Output the (x, y) coordinate of the center of the cell containing the given text.  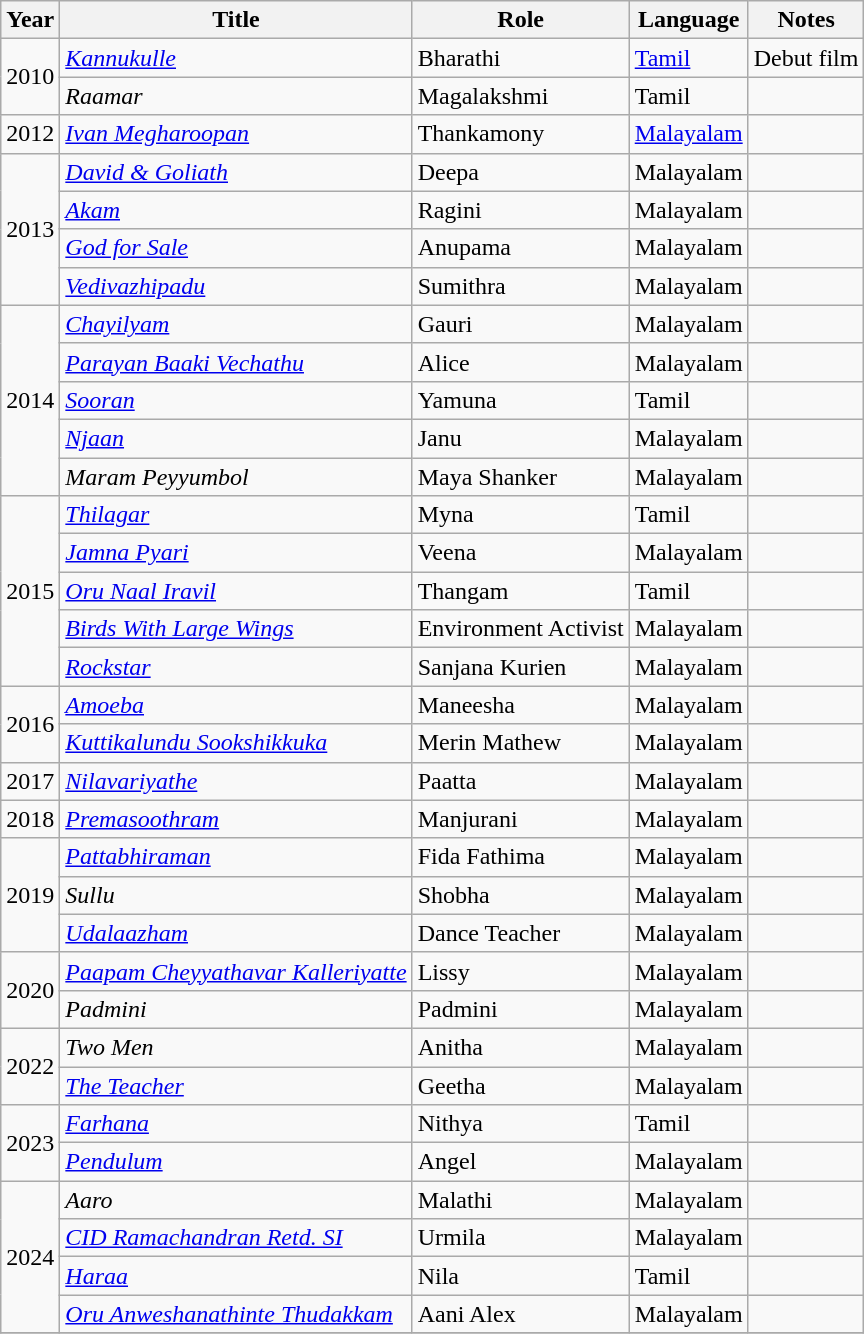
Ragini (520, 210)
Merin Mathew (520, 743)
Deepa (520, 172)
Oru Naal Iravil (236, 591)
Haraa (236, 1276)
Thangam (520, 591)
Magalakshmi (520, 96)
Anupama (520, 248)
Anitha (520, 1047)
Yamuna (520, 400)
Maya Shanker (520, 477)
2015 (30, 591)
Birds With Large Wings (236, 629)
Veena (520, 553)
Chayilyam (236, 324)
Parayan Baaki Vechathu (236, 362)
David & Goliath (236, 172)
Dance Teacher (520, 933)
Paatta (520, 781)
Njaan (236, 438)
2017 (30, 781)
Thankamony (520, 134)
2014 (30, 400)
Raamar (236, 96)
Aani Alex (520, 1314)
Geetha (520, 1085)
Lissy (520, 971)
Year (30, 20)
Alice (520, 362)
Gauri (520, 324)
Janu (520, 438)
Farhana (236, 1124)
Pendulum (236, 1162)
Paapam Cheyyathavar Kalleriyatte (236, 971)
Bharathi (520, 58)
CID Ramachandran Retd. SI (236, 1238)
Sumithra (520, 286)
Kuttikalundu Sookshikkuka (236, 743)
2023 (30, 1143)
Thilagar (236, 515)
Shobha (520, 895)
2016 (30, 724)
2013 (30, 229)
2022 (30, 1066)
2024 (30, 1257)
2019 (30, 895)
The Teacher (236, 1085)
Manjurani (520, 819)
Kannukulle (236, 58)
2010 (30, 77)
2020 (30, 990)
Sanjana Kurien (520, 667)
Role (520, 20)
2018 (30, 819)
Nila (520, 1276)
Ivan Megharoopan (236, 134)
Nilavariyathe (236, 781)
Premasoothram (236, 819)
Title (236, 20)
Fida Fathima (520, 857)
Language (688, 20)
Sooran (236, 400)
Vedivazhipadu (236, 286)
Udalaazham (236, 933)
Sullu (236, 895)
Malathi (520, 1200)
Pattabhiraman (236, 857)
Oru Anweshanathinte Thudakkam (236, 1314)
God for Sale (236, 248)
Rockstar (236, 667)
Maneesha (520, 705)
Myna (520, 515)
Nithya (520, 1124)
Environment Activist (520, 629)
Jamna Pyari (236, 553)
Aaro (236, 1200)
Maram Peyyumbol (236, 477)
2012 (30, 134)
Notes (806, 20)
Amoeba (236, 705)
Akam (236, 210)
Urmila (520, 1238)
Angel (520, 1162)
Two Men (236, 1047)
Debut film (806, 58)
